Extract the (x, y) coordinate from the center of the cell holding the provided text.  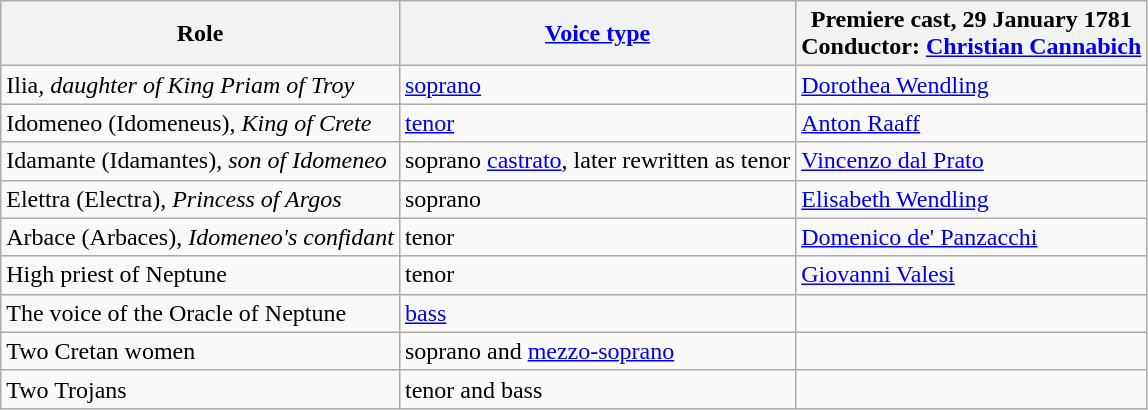
tenor and bass (597, 389)
soprano and mezzo-soprano (597, 351)
Ilia, daughter of King Priam of Troy (200, 85)
Voice type (597, 34)
Anton Raaff (972, 123)
Domenico de' Panzacchi (972, 237)
Arbace (Arbaces), Idomeneo's confidant (200, 237)
Two Trojans (200, 389)
Elisabeth Wendling (972, 199)
Two Cretan women (200, 351)
Idomeneo (Idomeneus), King of Crete (200, 123)
Premiere cast, 29 January 1781Conductor: Christian Cannabich (972, 34)
Vincenzo dal Prato (972, 161)
Idamante (Idamantes), son of Idomeneo (200, 161)
Elettra (Electra), Princess of Argos (200, 199)
bass (597, 313)
High priest of Neptune (200, 275)
soprano castrato, later rewritten as tenor (597, 161)
The voice of the Oracle of Neptune (200, 313)
Giovanni Valesi (972, 275)
Role (200, 34)
Dorothea Wendling (972, 85)
